Scan for the cell matching the given text and deliver its (x, y) coordinate at center. 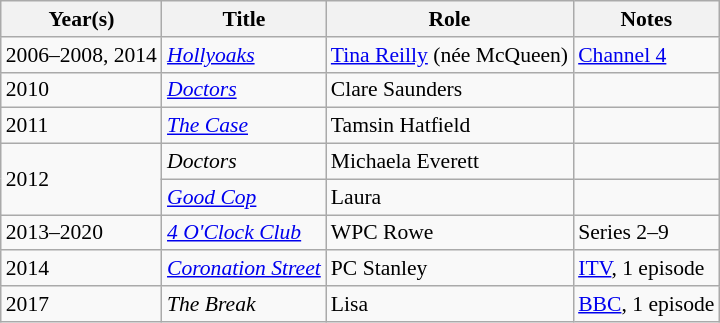
Notes (646, 19)
Hollyoaks (244, 55)
Clare Saunders (450, 90)
2014 (82, 269)
WPC Rowe (450, 233)
Channel 4 (646, 55)
The Break (244, 304)
2013–2020 (82, 233)
BBC, 1 episode (646, 304)
Lisa (450, 304)
Title (244, 19)
The Case (244, 126)
Year(s) (82, 19)
PC Stanley (450, 269)
Tina Reilly (née McQueen) (450, 55)
Michaela Everett (450, 162)
ITV, 1 episode (646, 269)
2017 (82, 304)
2010 (82, 90)
Coronation Street (244, 269)
2012 (82, 180)
2006–2008, 2014 (82, 55)
Role (450, 19)
Series 2–9 (646, 233)
4 O'Clock Club (244, 233)
Tamsin Hatfield (450, 126)
2011 (82, 126)
Laura (450, 197)
Good Cop (244, 197)
